Scan for the cell matching the given text and deliver its [X, Y] coordinate at center. 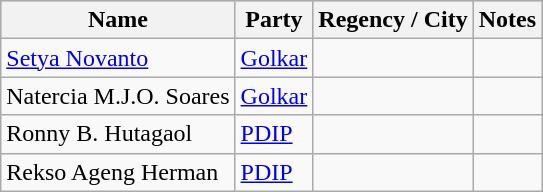
Name [118, 20]
Notes [507, 20]
Setya Novanto [118, 58]
Party [274, 20]
Natercia M.J.O. Soares [118, 96]
Ronny B. Hutagaol [118, 134]
Rekso Ageng Herman [118, 172]
Regency / City [393, 20]
